Find where the given text appears and provide that cell's center as (X, Y) coordinate. 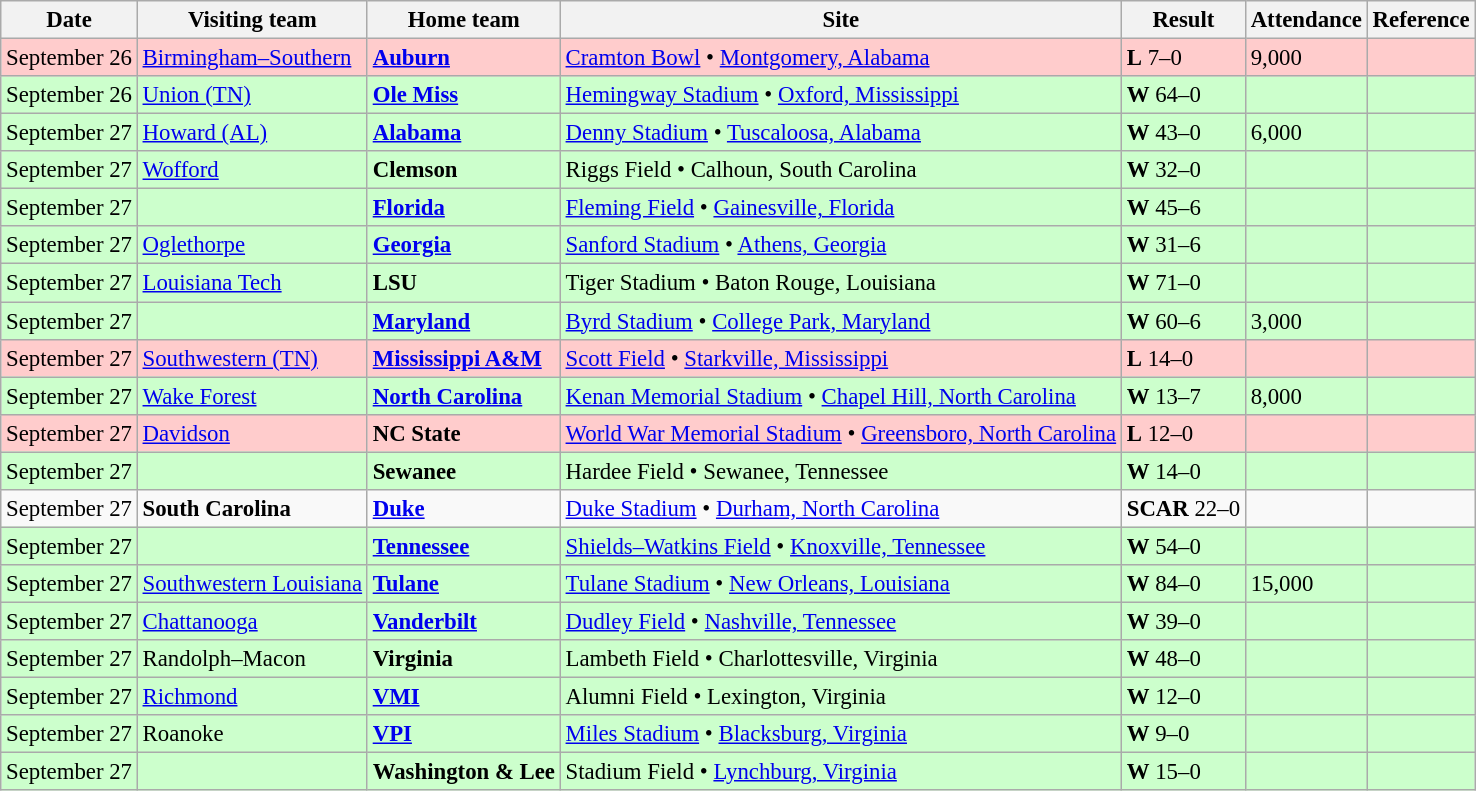
Southwestern (TN) (252, 358)
SCAR 22–0 (1183, 509)
South Carolina (252, 509)
LSU (464, 283)
Byrd Stadium • College Park, Maryland (840, 321)
W 71–0 (1183, 283)
Tulane (464, 584)
W 54–0 (1183, 546)
3,000 (1306, 321)
Maryland (464, 321)
Washington & Lee (464, 772)
Southwestern Louisiana (252, 584)
W 48–0 (1183, 659)
Hemingway Stadium • Oxford, Mississippi (840, 95)
W 60–6 (1183, 321)
Duke Stadium • Durham, North Carolina (840, 509)
Denny Stadium • Tuscaloosa, Alabama (840, 133)
Sanford Stadium • Athens, Georgia (840, 245)
World War Memorial Stadium • Greensboro, North Carolina (840, 433)
Howard (AL) (252, 133)
Wofford (252, 170)
Home team (464, 20)
Sewanee (464, 471)
W 39–0 (1183, 621)
Auburn (464, 58)
Result (1183, 20)
W 12–0 (1183, 697)
L 7–0 (1183, 58)
Riggs Field • Calhoun, South Carolina (840, 170)
Miles Stadium • Blacksburg, Virginia (840, 734)
Davidson (252, 433)
Mississippi A&M (464, 358)
W 43–0 (1183, 133)
Visiting team (252, 20)
Kenan Memorial Stadium • Chapel Hill, North Carolina (840, 396)
Date (69, 20)
W 45–6 (1183, 208)
Hardee Field • Sewanee, Tennessee (840, 471)
6,000 (1306, 133)
15,000 (1306, 584)
Richmond (252, 697)
Oglethorpe (252, 245)
Shields–Watkins Field • Knoxville, Tennessee (840, 546)
W 64–0 (1183, 95)
L 12–0 (1183, 433)
W 14–0 (1183, 471)
8,000 (1306, 396)
Vanderbilt (464, 621)
Tennessee (464, 546)
L 14–0 (1183, 358)
Randolph–Macon (252, 659)
Tulane Stadium • New Orleans, Louisiana (840, 584)
Alumni Field • Lexington, Virginia (840, 697)
Roanoke (252, 734)
Site (840, 20)
Birmingham–Southern (252, 58)
Attendance (1306, 20)
Georgia (464, 245)
NC State (464, 433)
W 84–0 (1183, 584)
Virginia (464, 659)
Clemson (464, 170)
VPI (464, 734)
North Carolina (464, 396)
W 9–0 (1183, 734)
Alabama (464, 133)
Louisiana Tech (252, 283)
W 31–6 (1183, 245)
Stadium Field • Lynchburg, Virginia (840, 772)
Ole Miss (464, 95)
Fleming Field • Gainesville, Florida (840, 208)
9,000 (1306, 58)
Florida (464, 208)
Wake Forest (252, 396)
Union (TN) (252, 95)
Dudley Field • Nashville, Tennessee (840, 621)
W 13–7 (1183, 396)
Lambeth Field • Charlottesville, Virginia (840, 659)
Tiger Stadium • Baton Rouge, Louisiana (840, 283)
W 32–0 (1183, 170)
Reference (1421, 20)
Duke (464, 509)
W 15–0 (1183, 772)
VMI (464, 697)
Scott Field • Starkville, Mississippi (840, 358)
Chattanooga (252, 621)
Cramton Bowl • Montgomery, Alabama (840, 58)
